Find where the given text appears and provide that cell's center as (x, y) coordinate. 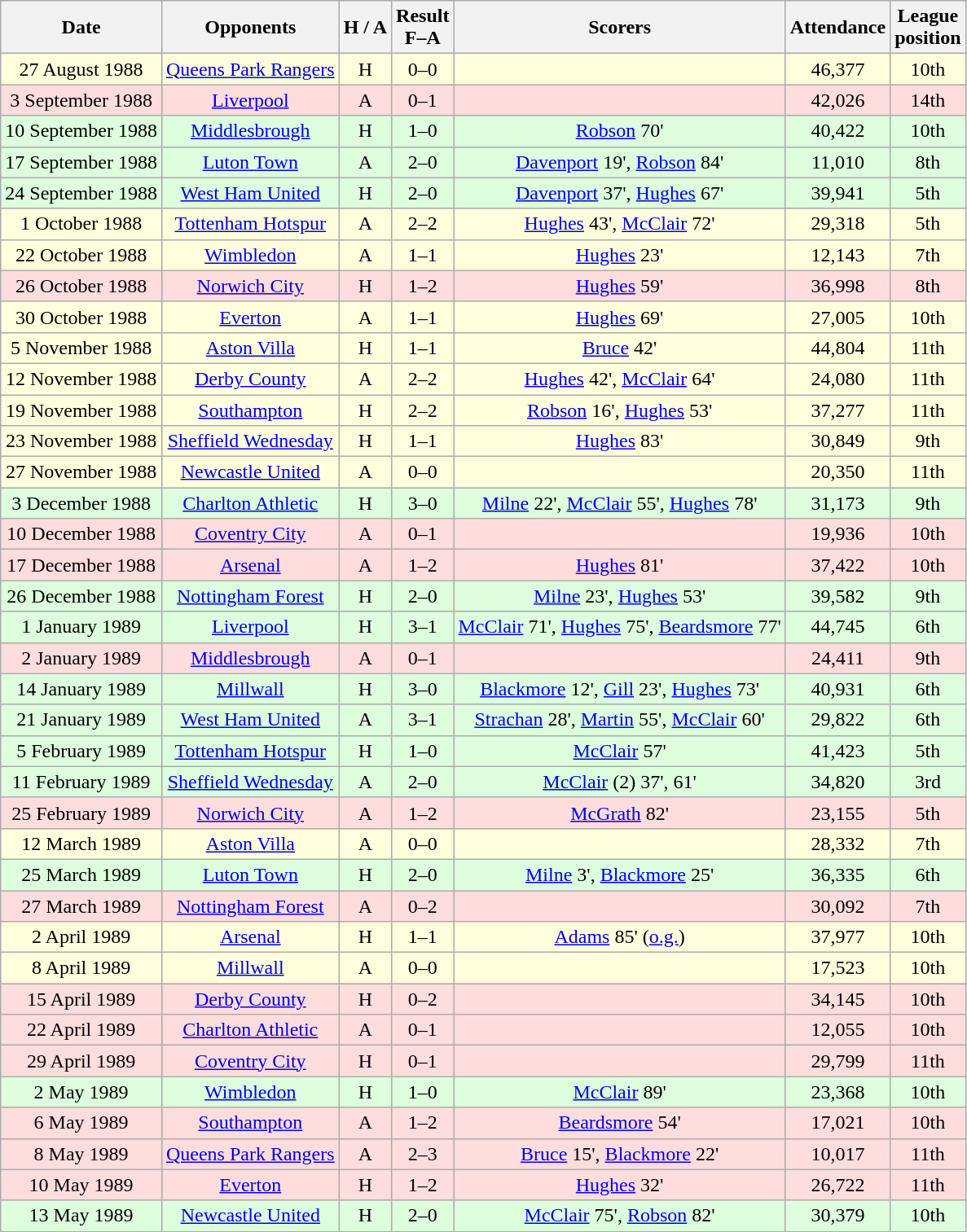
McClair (2) 37', 61' (619, 782)
Date (81, 28)
26,722 (837, 1185)
29 April 1989 (81, 1061)
40,931 (837, 689)
Opponents (250, 28)
31,173 (837, 503)
McGrath 82' (619, 813)
Strachan 28', Martin 55', McClair 60' (619, 720)
8 April 1989 (81, 968)
10 December 1988 (81, 534)
ResultF–A (423, 28)
Hughes 43', McClair 72' (619, 224)
46,377 (837, 69)
Hughes 42', McClair 64' (619, 379)
21 January 1989 (81, 720)
37,277 (837, 410)
2 April 1989 (81, 937)
26 December 1988 (81, 596)
27,005 (837, 317)
36,335 (837, 875)
37,977 (837, 937)
3 September 1988 (81, 100)
Davenport 19', Robson 84' (619, 162)
Hughes 32' (619, 1185)
25 March 1989 (81, 875)
McClair 71', Hughes 75', Beardsmore 77' (619, 627)
27 March 1989 (81, 906)
Bruce 42' (619, 348)
McClair 75', Robson 82' (619, 1216)
30 October 1988 (81, 317)
Milne 23', Hughes 53' (619, 596)
17 September 1988 (81, 162)
17,021 (837, 1123)
Milne 22', McClair 55', Hughes 78' (619, 503)
24,411 (837, 658)
29,822 (837, 720)
12,143 (837, 255)
30,379 (837, 1216)
2 May 1989 (81, 1092)
30,092 (837, 906)
26 October 1988 (81, 286)
10,017 (837, 1154)
27 November 1988 (81, 472)
37,422 (837, 565)
Hughes 59' (619, 286)
14 January 1989 (81, 689)
23,368 (837, 1092)
40,422 (837, 131)
10 September 1988 (81, 131)
39,582 (837, 596)
14th (928, 100)
29,799 (837, 1061)
28,332 (837, 844)
Hughes 23' (619, 255)
42,026 (837, 100)
Davenport 37', Hughes 67' (619, 193)
H / A (365, 28)
Robson 16', Hughes 53' (619, 410)
29,318 (837, 224)
Hughes 83' (619, 441)
20,350 (837, 472)
34,145 (837, 999)
Hughes 69' (619, 317)
2 January 1989 (81, 658)
8 May 1989 (81, 1154)
11,010 (837, 162)
6 May 1989 (81, 1123)
Robson 70' (619, 131)
39,941 (837, 193)
10 May 1989 (81, 1185)
McClair 57' (619, 751)
12 March 1989 (81, 844)
41,423 (837, 751)
13 May 1989 (81, 1216)
3 December 1988 (81, 503)
17,523 (837, 968)
30,849 (837, 441)
Adams 85' (o.g.) (619, 937)
36,998 (837, 286)
23,155 (837, 813)
Bruce 15', Blackmore 22' (619, 1154)
12 November 1988 (81, 379)
Beardsmore 54' (619, 1123)
23 November 1988 (81, 441)
44,745 (837, 627)
1 October 1988 (81, 224)
Attendance (837, 28)
24 September 1988 (81, 193)
1 January 1989 (81, 627)
24,080 (837, 379)
25 February 1989 (81, 813)
5 February 1989 (81, 751)
15 April 1989 (81, 999)
19,936 (837, 534)
17 December 1988 (81, 565)
12,055 (837, 1030)
44,804 (837, 348)
Milne 3', Blackmore 25' (619, 875)
22 April 1989 (81, 1030)
2–3 (423, 1154)
Scorers (619, 28)
Leagueposition (928, 28)
Hughes 81' (619, 565)
11 February 1989 (81, 782)
19 November 1988 (81, 410)
3rd (928, 782)
5 November 1988 (81, 348)
34,820 (837, 782)
22 October 1988 (81, 255)
27 August 1988 (81, 69)
McClair 89' (619, 1092)
Blackmore 12', Gill 23', Hughes 73' (619, 689)
